Search for the cell housing the specified text and yield its (X, Y) center coordinate. 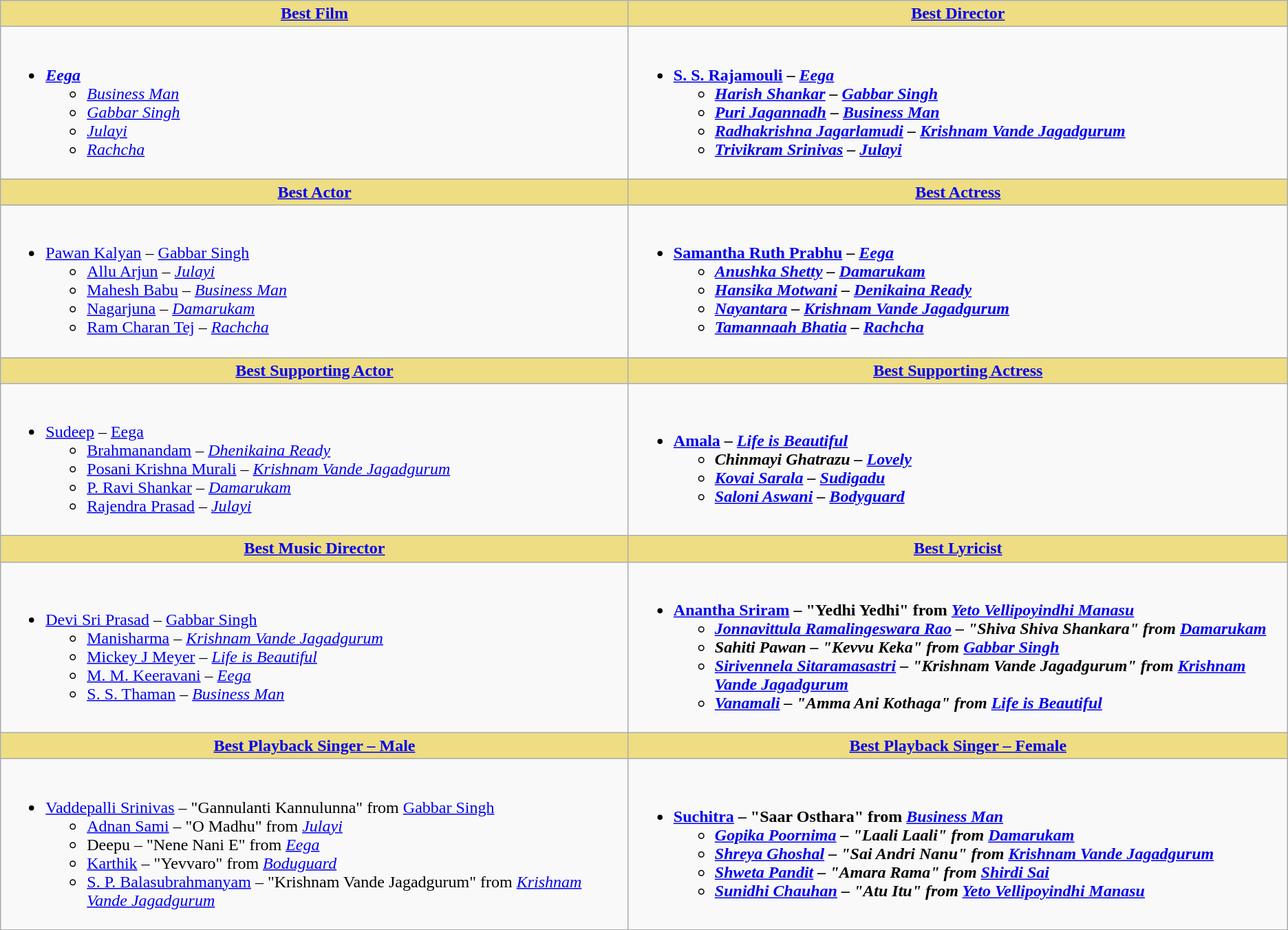
Best Actress (958, 192)
Best Lyricist (958, 549)
Best Playback Singer – Male (315, 746)
Best Director (958, 14)
Best Supporting Actor (315, 370)
Best Supporting Actress (958, 370)
Sudeep – EegaBrahmanandam – Dhenikaina ReadyPosani Krishna Murali – Krishnam Vande JagadgurumP. Ravi Shankar – DamarukamRajendra Prasad – Julayi (315, 460)
Amala – Life is BeautifulChinmayi Ghatrazu – LovelyKovai Sarala – SudigaduSaloni Aswani – Bodyguard (958, 460)
Pawan Kalyan – Gabbar SinghAllu Arjun – JulayiMahesh Babu – Business ManNagarjuna – DamarukamRam Charan Tej – Rachcha (315, 281)
Best Film (315, 14)
EegaBusiness ManGabbar SinghJulayiRachcha (315, 103)
Samantha Ruth Prabhu – EegaAnushka Shetty – DamarukamHansika Motwani – Denikaina ReadyNayantara – Krishnam Vande JagadgurumTamannaah Bhatia – Rachcha (958, 281)
Best Music Director (315, 549)
Best Playback Singer – Female (958, 746)
Best Actor (315, 192)
